For the text-containing cell, return its midpoint in [x, y] coordinate format. 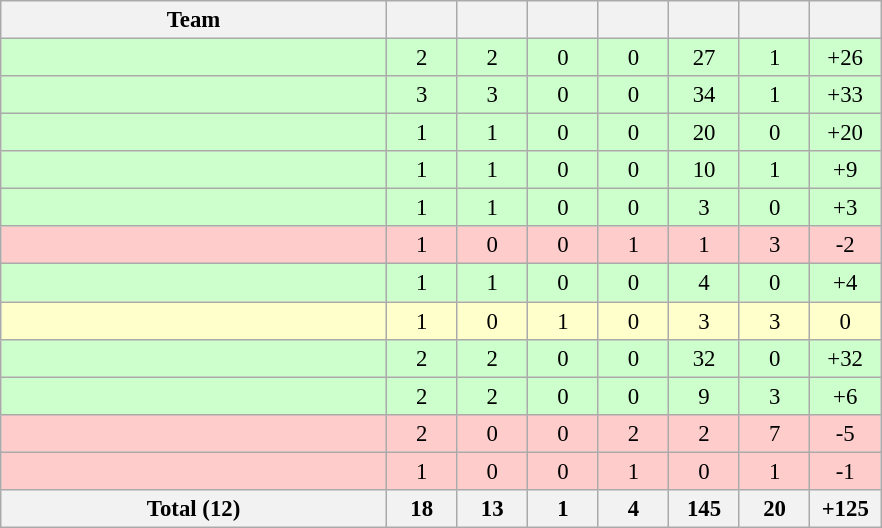
Total (12) [194, 509]
27 [704, 58]
+125 [846, 509]
13 [492, 509]
18 [422, 509]
9 [704, 396]
+6 [846, 396]
-5 [846, 433]
+3 [846, 208]
Team [194, 20]
32 [704, 358]
+9 [846, 170]
145 [704, 509]
-2 [846, 245]
+32 [846, 358]
-1 [846, 471]
7 [774, 433]
+4 [846, 283]
+26 [846, 58]
10 [704, 170]
+20 [846, 133]
+33 [846, 95]
34 [704, 95]
